For the text-containing cell, return its midpoint in (x, y) coordinate format. 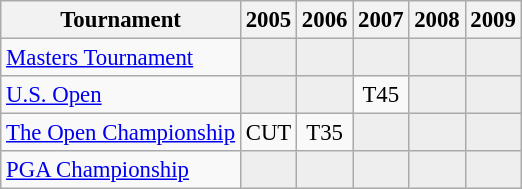
Tournament (121, 20)
2009 (493, 20)
The Open Championship (121, 133)
2006 (325, 20)
2005 (268, 20)
CUT (268, 133)
2008 (437, 20)
T35 (325, 133)
Masters Tournament (121, 58)
2007 (381, 20)
U.S. Open (121, 95)
PGA Championship (121, 170)
T45 (381, 95)
